Detect which cell encompasses the target text, then output its (X, Y) center coordinate. 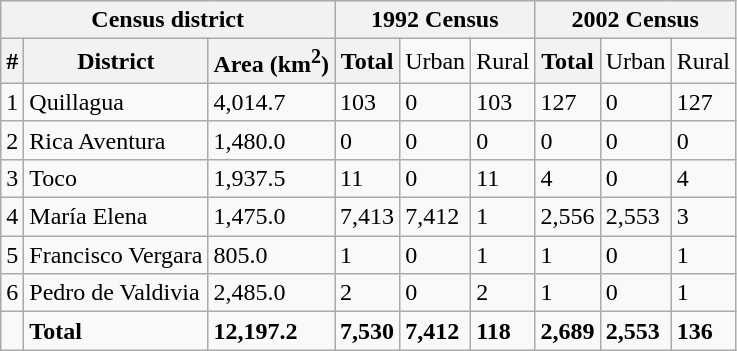
Pedro de Valdivia (116, 293)
1,475.0 (272, 217)
Francisco Vergara (116, 255)
2,485.0 (272, 293)
7,530 (368, 331)
2,689 (568, 331)
Area (km2) (272, 62)
1,937.5 (272, 178)
7,413 (368, 217)
2002 Census (635, 20)
Toco (116, 178)
136 (703, 331)
María Elena (116, 217)
1992 Census (435, 20)
# (12, 62)
805.0 (272, 255)
5 (12, 255)
1,480.0 (272, 140)
2,556 (568, 217)
Quillagua (116, 102)
District (116, 62)
118 (503, 331)
4,014.7 (272, 102)
Rica Aventura (116, 140)
12,197.2 (272, 331)
6 (12, 293)
Census district (168, 20)
